Capture the cell that displays the provided text and extract its (x, y) central coordinate. 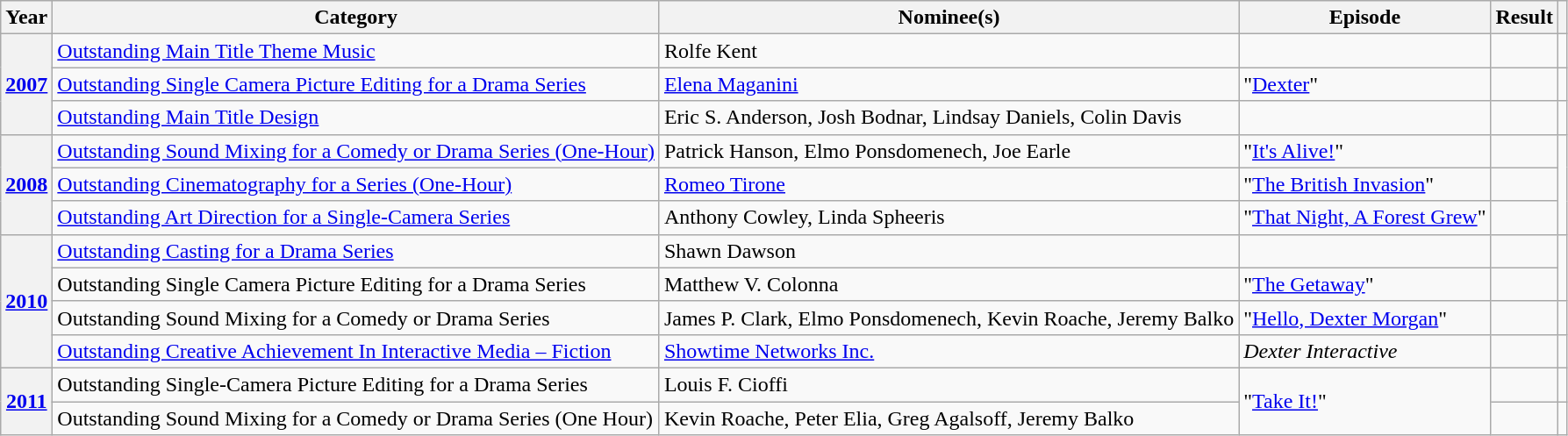
"It's Alive!" (1365, 151)
2011 (26, 401)
Outstanding Single-Camera Picture Editing for a Drama Series (356, 384)
"The British Invasion" (1365, 184)
James P. Clark, Elmo Ponsdomenech, Kevin Roache, Jeremy Balko (949, 318)
"The Getaway" (1365, 284)
Dexter Interactive (1365, 351)
"Dexter" (1365, 84)
"That Night, A Forest Grew" (1365, 218)
Elena Maganini (949, 84)
Year (26, 18)
Louis F. Cioffi (949, 384)
Rolfe Kent (949, 51)
Outstanding Casting for a Drama Series (356, 251)
Category (356, 18)
Nominee(s) (949, 18)
Outstanding Main Title Theme Music (356, 51)
2007 (26, 84)
Showtime Networks Inc. (949, 351)
Shawn Dawson (949, 251)
Result (1524, 18)
Eric S. Anderson, Josh Bodnar, Lindsay Daniels, Colin Davis (949, 118)
Outstanding Cinematography for a Series (One-Hour) (356, 184)
Outstanding Main Title Design (356, 118)
"Take It!" (1365, 401)
Outstanding Sound Mixing for a Comedy or Drama Series (One Hour) (356, 418)
Anthony Cowley, Linda Spheeris (949, 218)
Romeo Tirone (949, 184)
Matthew V. Colonna (949, 284)
2008 (26, 184)
Episode (1365, 18)
Kevin Roache, Peter Elia, Greg Agalsoff, Jeremy Balko (949, 418)
Outstanding Creative Achievement In Interactive Media – Fiction (356, 351)
2010 (26, 301)
"Hello, Dexter Morgan" (1365, 318)
Outstanding Art Direction for a Single-Camera Series (356, 218)
Outstanding Sound Mixing for a Comedy or Drama Series (356, 318)
Outstanding Sound Mixing for a Comedy or Drama Series (One-Hour) (356, 151)
Patrick Hanson, Elmo Ponsdomenech, Joe Earle (949, 151)
